From the cell containing the given text, extract its center point as (x, y) coordinate. 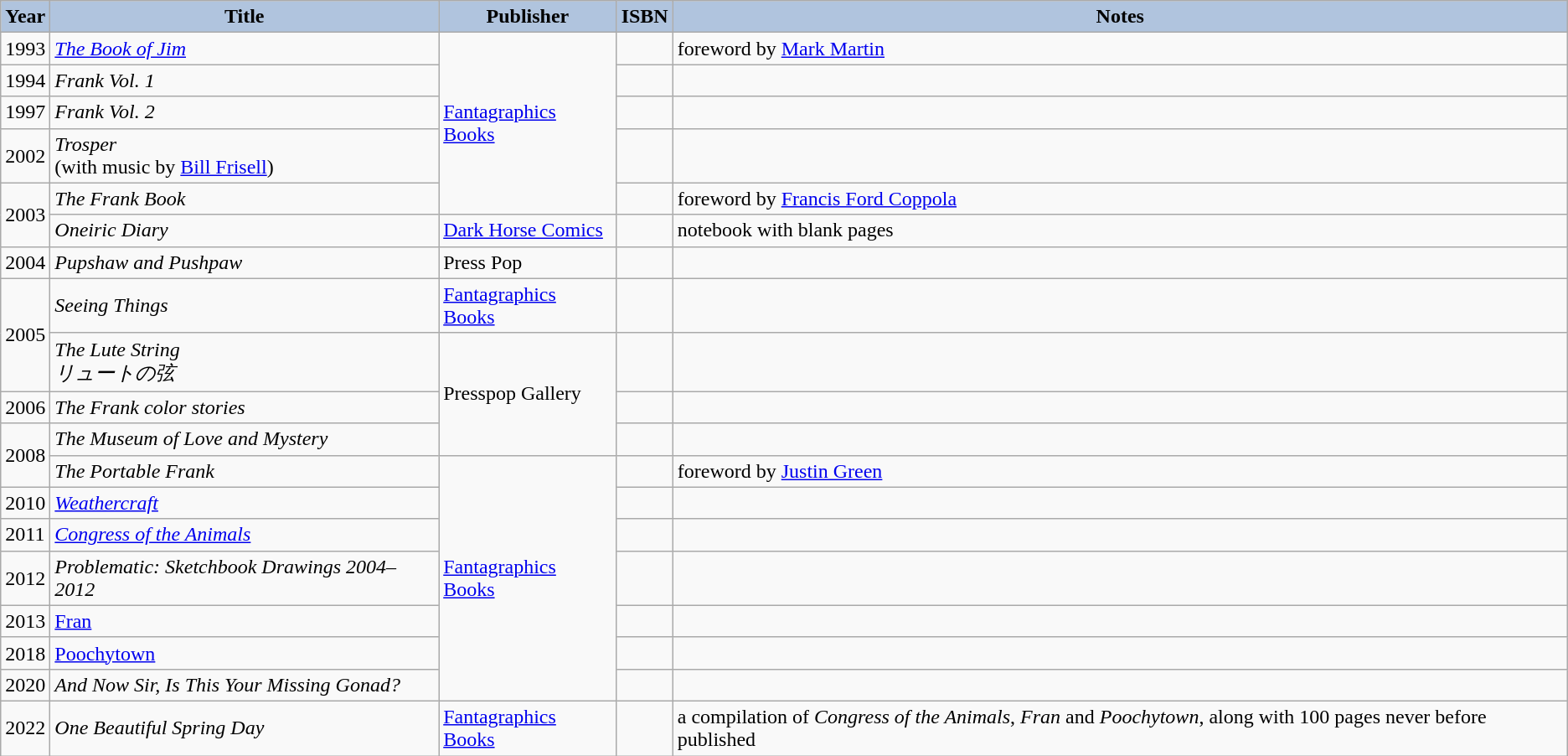
Publisher (528, 17)
The Frank color stories (245, 407)
The Frank Book (245, 199)
notebook with blank pages (1120, 230)
1994 (25, 80)
Title (245, 17)
2018 (25, 653)
Pupshaw and Pushpaw (245, 262)
Poochytown (245, 653)
Congress of the Animals (245, 535)
Frank Vol. 2 (245, 112)
2006 (25, 407)
The Book of Jim (245, 49)
2003 (25, 215)
ISBN (645, 17)
foreword by Mark Martin (1120, 49)
foreword by Francis Ford Coppola (1120, 199)
Fran (245, 621)
The Lute Stringリュートの弦 (245, 362)
Press Pop (528, 262)
1993 (25, 49)
Dark Horse Comics (528, 230)
Year (25, 17)
1997 (25, 112)
Oneiric Diary (245, 230)
The Portable Frank (245, 471)
Problematic: Sketchbook Drawings 2004–2012 (245, 578)
One Beautiful Spring Day (245, 728)
foreword by Justin Green (1120, 471)
2011 (25, 535)
Weathercraft (245, 503)
2020 (25, 685)
And Now Sir, Is This Your Missing Gonad? (245, 685)
2022 (25, 728)
The Museum of Love and Mystery (245, 439)
2005 (25, 335)
Presspop Gallery (528, 394)
Notes (1120, 17)
2002 (25, 156)
Trosper(with music by Bill Frisell) (245, 156)
2004 (25, 262)
a compilation of Congress of the Animals, Fran and Poochytown, along with 100 pages never before published (1120, 728)
2008 (25, 455)
2012 (25, 578)
Frank Vol. 1 (245, 80)
2010 (25, 503)
2013 (25, 621)
Seeing Things (245, 305)
